Detect which cell encompasses the target text, then output its (X, Y) center coordinate. 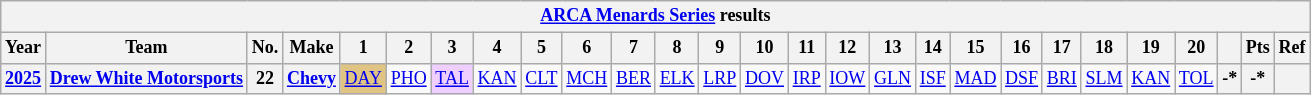
13 (893, 48)
9 (720, 48)
LRP (720, 78)
BRI (1062, 78)
6 (587, 48)
18 (1104, 48)
Make (312, 48)
IOW (848, 78)
Drew White Motorsports (146, 78)
14 (932, 48)
11 (806, 48)
IRP (806, 78)
BER (634, 78)
5 (542, 48)
DSF (1022, 78)
ELK (677, 78)
16 (1022, 48)
3 (452, 48)
7 (634, 48)
10 (765, 48)
GLN (893, 78)
2 (408, 48)
DOV (765, 78)
Chevy (312, 78)
15 (976, 48)
Year (24, 48)
MAD (976, 78)
ISF (932, 78)
12 (848, 48)
20 (1196, 48)
8 (677, 48)
PHO (408, 78)
Ref (1292, 48)
TAL (452, 78)
4 (497, 48)
17 (1062, 48)
CLT (542, 78)
Pts (1258, 48)
19 (1151, 48)
SLM (1104, 78)
MCH (587, 78)
No. (264, 48)
ARCA Menards Series results (656, 16)
1 (363, 48)
TOL (1196, 78)
2025 (24, 78)
Team (146, 48)
DAY (363, 78)
22 (264, 78)
